Return [X, Y] of the center of cell containing provided text 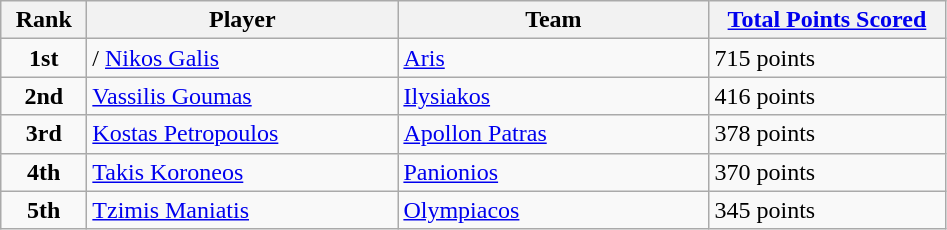
345 points [827, 210]
Team [554, 20]
Player [242, 20]
Rank [44, 20]
Tzimis Maniatis [242, 210]
Apollon Patras [554, 134]
5th [44, 210]
Aris [554, 58]
378 points [827, 134]
4th [44, 172]
Panionios [554, 172]
3rd [44, 134]
Kostas Petropoulos [242, 134]
Ilysiakos [554, 96]
Olympiacos [554, 210]
Vassilis Goumas [242, 96]
715 points [827, 58]
416 points [827, 96]
2nd [44, 96]
Total Points Scored [827, 20]
/ Nikos Galis [242, 58]
Takis Koroneos [242, 172]
1st [44, 58]
370 points [827, 172]
